Locate the cell with the specified text and output its (x, y) center coordinate. 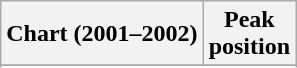
Chart (2001–2002) (102, 34)
Peakposition (249, 34)
